Extract the (X, Y) coordinate from the center of the cell holding the provided text.  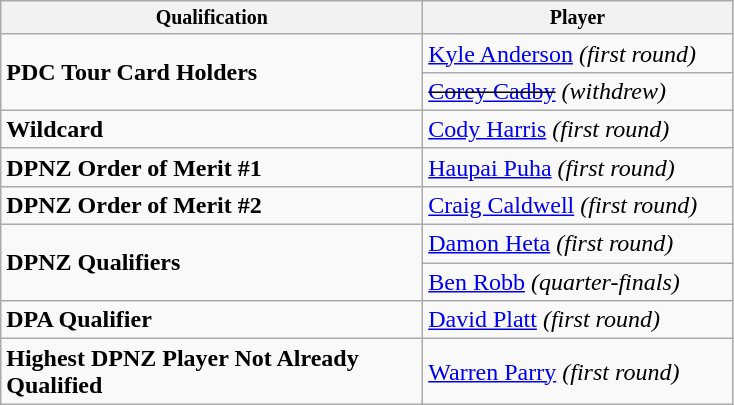
Highest DPNZ Player Not Already Qualified (212, 372)
Cody Harris (first round) (578, 129)
Corey Cadby (withdrew) (578, 91)
DPNZ Order of Merit #2 (212, 205)
Player (578, 18)
Damon Heta (first round) (578, 244)
Wildcard (212, 129)
Warren Parry (first round) (578, 372)
DPNZ Order of Merit #1 (212, 167)
Haupai Puha (first round) (578, 167)
Kyle Anderson (first round) (578, 53)
Craig Caldwell (first round) (578, 205)
DPNZ Qualifiers (212, 263)
PDC Tour Card Holders (212, 72)
Ben Robb (quarter-finals) (578, 282)
DPA Qualifier (212, 320)
Qualification (212, 18)
David Platt (first round) (578, 320)
